Pinpoint the cell where the given text exists, returning its (x, y) midpoint coordinate. 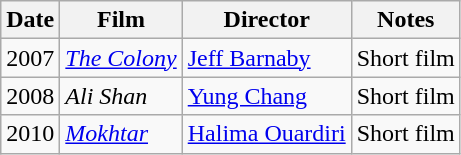
2010 (30, 134)
Film (121, 20)
The Colony (121, 58)
Director (266, 20)
2007 (30, 58)
Mokhtar (121, 134)
Notes (406, 20)
Date (30, 20)
Halima Ouardiri (266, 134)
2008 (30, 96)
Ali Shan (121, 96)
Jeff Barnaby (266, 58)
Yung Chang (266, 96)
